For the text-containing cell, return its midpoint in [x, y] coordinate format. 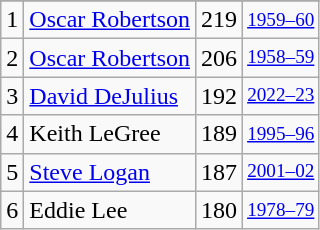
180 [220, 210]
5 [12, 172]
David DeJulius [110, 96]
2 [12, 58]
3 [12, 96]
206 [220, 58]
2022–23 [281, 96]
192 [220, 96]
189 [220, 134]
4 [12, 134]
1959–60 [281, 20]
187 [220, 172]
Eddie Lee [110, 210]
1 [12, 20]
Steve Logan [110, 172]
219 [220, 20]
Keith LeGree [110, 134]
1958–59 [281, 58]
6 [12, 210]
1978–79 [281, 210]
2001–02 [281, 172]
1995–96 [281, 134]
